Detect which cell encompasses the target text, then output its [x, y] center coordinate. 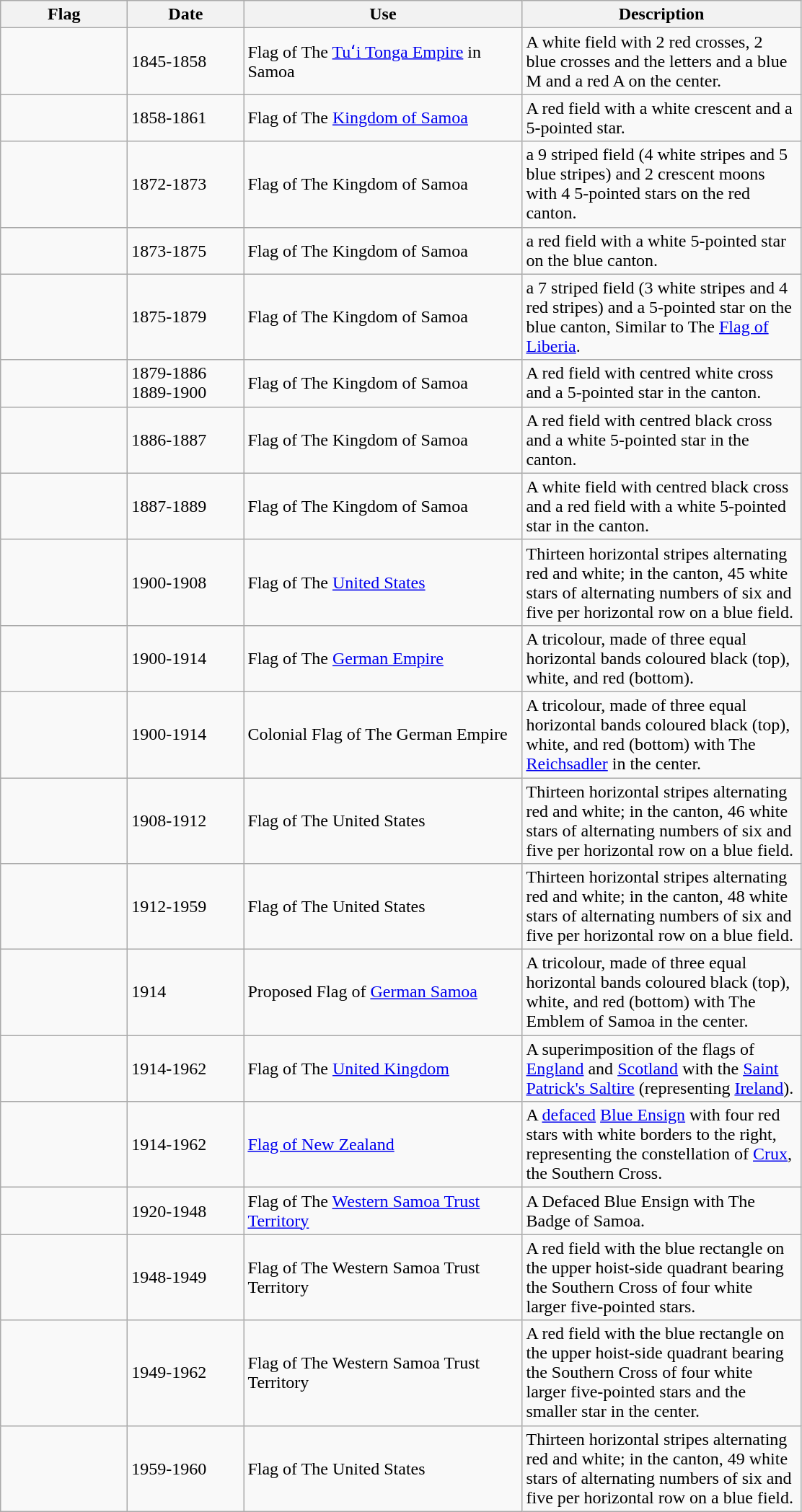
1912-1959 [186, 907]
Description [661, 14]
1948-1949 [186, 1278]
A red field with a white crescent and a 5-pointed star. [661, 118]
1949-1962 [186, 1373]
1887-1889 [186, 506]
A tricolour, made of three equal horizontal bands coloured black (top), white, and red (bottom) with The Emblem of Samoa in the center. [661, 992]
1873-1875 [186, 251]
1920-1948 [186, 1211]
Use [383, 14]
1959-1960 [186, 1468]
Flag of New Zealand [383, 1145]
A Defaced Blue Ensign with The Badge of Samoa. [661, 1211]
A white field with centred black cross and a red field with a white 5-pointed star in the canton. [661, 506]
1879-18861889-1900 [186, 384]
1872-1873 [186, 185]
A red field with the blue rectangle on the upper hoist-side quadrant bearing the Southern Cross of four white larger five-pointed stars. [661, 1278]
1845-1858 [186, 61]
a 7 striped field (3 white stripes and 4 red stripes) and a 5-pointed star on the blue canton, Similar to The Flag of Liberia. [661, 317]
1875-1879 [186, 317]
A tricolour, made of three equal horizontal bands coloured black (top), white, and red (bottom) with The Reichsadler in the center. [661, 734]
Colonial Flag of The German Empire [383, 734]
Flag [64, 14]
Flag of The United Kingdom [383, 1069]
a red field with a white 5-pointed star on the blue canton. [661, 251]
1908-1912 [186, 821]
1914 [186, 992]
1858-1861 [186, 118]
Flag of The German Empire [383, 658]
Proposed Flag of German Samoa [383, 992]
A white field with 2 red crosses, 2 blue crosses and the letters and a blue M and a red A on the center. [661, 61]
A superimposition of the flags of England and Scotland with the Saint Patrick's Saltire (representing Ireland). [661, 1069]
1900-1908 [186, 583]
A defaced Blue Ensign with four red stars with white borders to the right, representing the constellation of Crux, the Southern Cross. [661, 1145]
a 9 striped field (4 white stripes and 5 blue stripes) and 2 crescent moons with 4 5-pointed stars on the red canton. [661, 185]
1886-1887 [186, 440]
A tricolour, made of three equal horizontal bands coloured black (top), white, and red (bottom). [661, 658]
Flag of The Tuʻi Tonga Empire in Samoa [383, 61]
Date [186, 14]
A red field with centred black cross and a white 5-pointed star in the canton. [661, 440]
A red field with centred white cross and a 5-pointed star in the canton. [661, 384]
